Locate the cell with the specified text and output its (x, y) center coordinate. 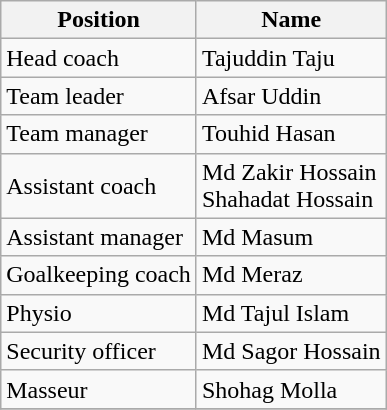
Physio (99, 313)
Md Sagor Hossain (291, 351)
Afsar Uddin (291, 96)
Goalkeeping coach (99, 275)
Assistant manager (99, 237)
Shohag Molla (291, 389)
Assistant coach (99, 186)
Md Tajul Islam (291, 313)
Md Meraz (291, 275)
Md Masum (291, 237)
Name (291, 20)
Touhid Hasan (291, 134)
Security officer (99, 351)
Md Zakir Hossain Shahadat Hossain (291, 186)
Team manager (99, 134)
Head coach (99, 58)
Tajuddin Taju (291, 58)
Team leader (99, 96)
Masseur (99, 389)
Position (99, 20)
